Find where the given text appears and provide that cell's center as (x, y) coordinate. 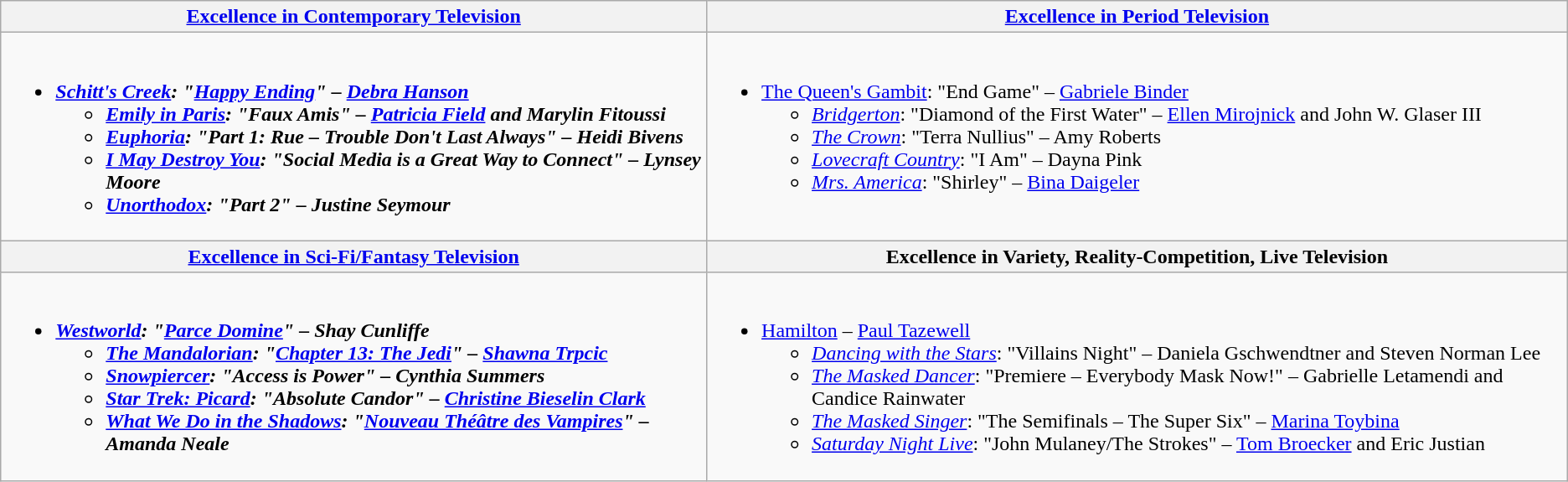
Excellence in Variety, Reality-Competition, Live Television (1137, 257)
Excellence in Contemporary Television (353, 17)
Excellence in Period Television (1137, 17)
Excellence in Sci-Fi/Fantasy Television (353, 257)
